Determine the [x, y] coordinate at the center of the cell enclosing the given text.  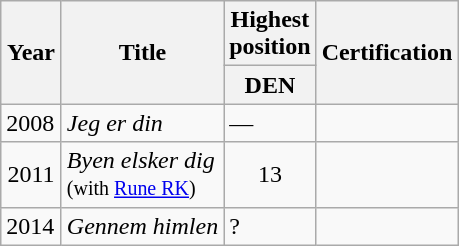
2011 [32, 174]
Title [142, 52]
2014 [32, 226]
Byen elsker dig (with Rune RK) [142, 174]
Gennem himlen [142, 226]
Highest position [270, 34]
13 [270, 174]
Year [32, 52]
? [270, 226]
Certification [387, 52]
DEN [270, 85]
Jeg er din [142, 123]
2008 [32, 123]
— [270, 123]
